Return [x, y] of the center of cell containing provided text 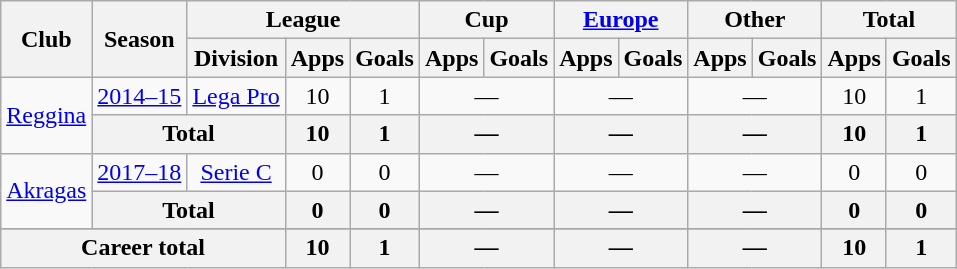
Akragas [46, 191]
Lega Pro [236, 96]
Cup [486, 20]
2014–15 [140, 96]
Division [236, 58]
Reggina [46, 115]
2017–18 [140, 172]
Season [140, 39]
Career total [143, 248]
Club [46, 39]
League [304, 20]
Europe [621, 20]
Other [755, 20]
Serie C [236, 172]
